Return the [x, y] coordinate for the center point of the cell that contains the specified text.  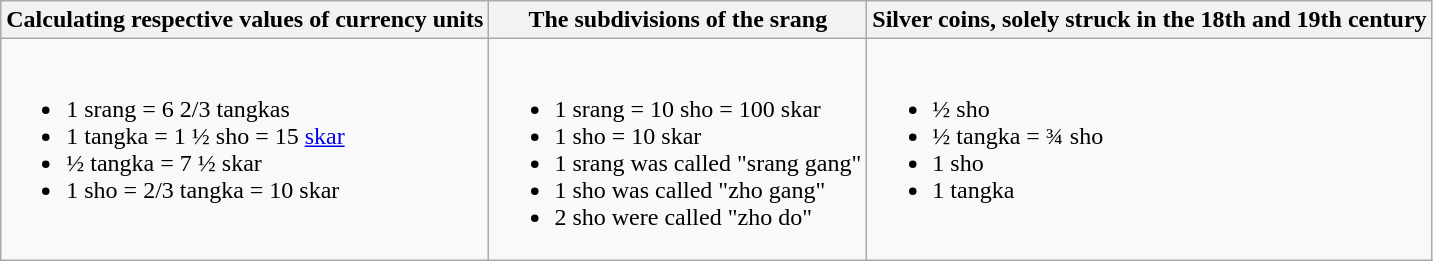
The subdivisions of the srang [678, 20]
1 srang = 6 2/3 tangkas1 tangka = 1 ½ sho = 15 skar½ tangka = 7 ½ skar1 sho = 2/3 tangka = 10 skar [245, 150]
1 srang = 10 sho = 100 skar1 sho = 10 skar1 srang was called "srang gang"1 sho was called "zho gang"2 sho were called "zho do" [678, 150]
½ sho½ tangka = ¾ sho1 sho1 tangka [1150, 150]
Silver coins, solely struck in the 18th and 19th century [1150, 20]
Calculating respective values of currency units [245, 20]
